Return [X, Y] of the center of cell containing provided text 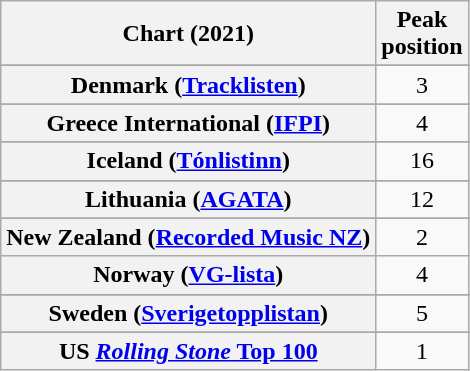
Peakposition [422, 34]
12 [422, 199]
Lithuania (AGATA) [188, 199]
Greece International (IFPI) [188, 123]
Iceland (Tónlistinn) [188, 161]
3 [422, 85]
New Zealand (Recorded Music NZ) [188, 237]
1 [422, 351]
Norway (VG-lista) [188, 275]
Denmark (Tracklisten) [188, 85]
16 [422, 161]
5 [422, 313]
Sweden (Sverigetopplistan) [188, 313]
US Rolling Stone Top 100 [188, 351]
2 [422, 237]
Chart (2021) [188, 34]
